Provide the (x, y) coordinate of the cell's center where the given text is located.  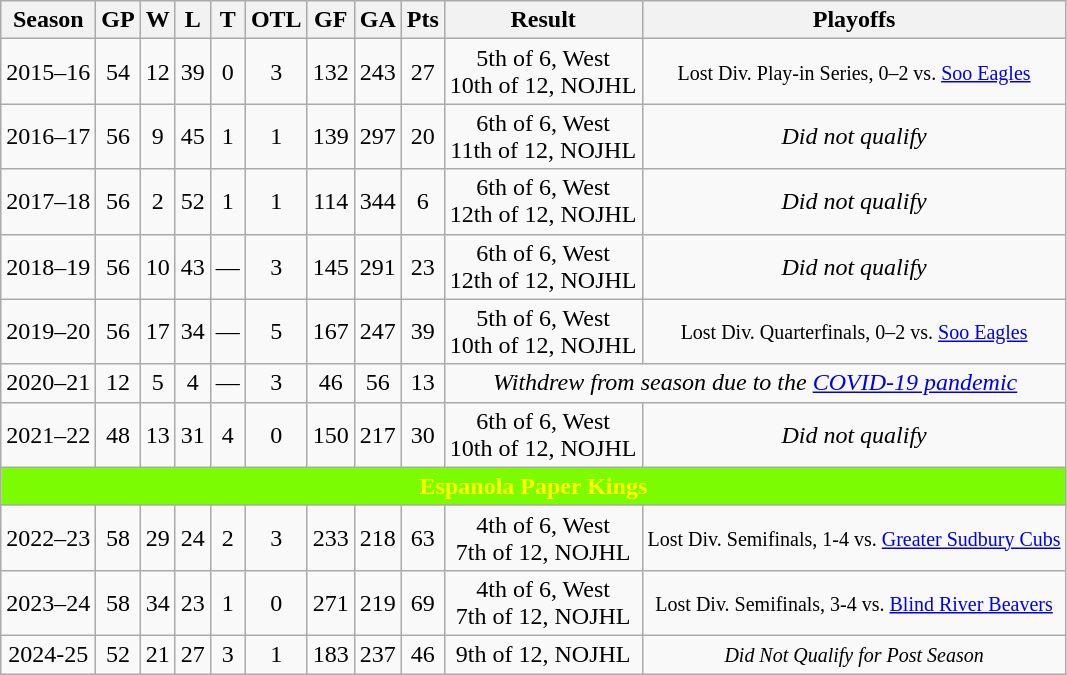
247 (378, 332)
Lost Div. Play-in Series, 0–2 vs. Soo Eagles (854, 72)
Lost Div. Semifinals, 1-4 vs. Greater Sudbury Cubs (854, 538)
45 (192, 136)
271 (330, 602)
183 (330, 654)
9 (158, 136)
2023–24 (48, 602)
Pts (422, 20)
2016–17 (48, 136)
6th of 6, West10th of 12, NOJHL (543, 434)
63 (422, 538)
Lost Div. Quarterfinals, 0–2 vs. Soo Eagles (854, 332)
114 (330, 202)
20 (422, 136)
Espanola Paper Kings (534, 486)
10 (158, 266)
54 (118, 72)
218 (378, 538)
Season (48, 20)
2021–22 (48, 434)
GA (378, 20)
48 (118, 434)
2018–19 (48, 266)
17 (158, 332)
43 (192, 266)
31 (192, 434)
L (192, 20)
243 (378, 72)
29 (158, 538)
167 (330, 332)
Did Not Qualify for Post Season (854, 654)
344 (378, 202)
145 (330, 266)
2015–16 (48, 72)
30 (422, 434)
139 (330, 136)
297 (378, 136)
132 (330, 72)
233 (330, 538)
W (158, 20)
Result (543, 20)
2024-25 (48, 654)
2017–18 (48, 202)
219 (378, 602)
Withdrew from season due to the COVID-19 pandemic (755, 383)
2022–23 (48, 538)
GP (118, 20)
6 (422, 202)
150 (330, 434)
6th of 6, West11th of 12, NOJHL (543, 136)
OTL (276, 20)
2019–20 (48, 332)
T (228, 20)
69 (422, 602)
24 (192, 538)
21 (158, 654)
237 (378, 654)
291 (378, 266)
217 (378, 434)
Playoffs (854, 20)
GF (330, 20)
Lost Div. Semifinals, 3-4 vs. Blind River Beavers (854, 602)
2020–21 (48, 383)
9th of 12, NOJHL (543, 654)
